Find where the given text appears and provide that cell's center as (x, y) coordinate. 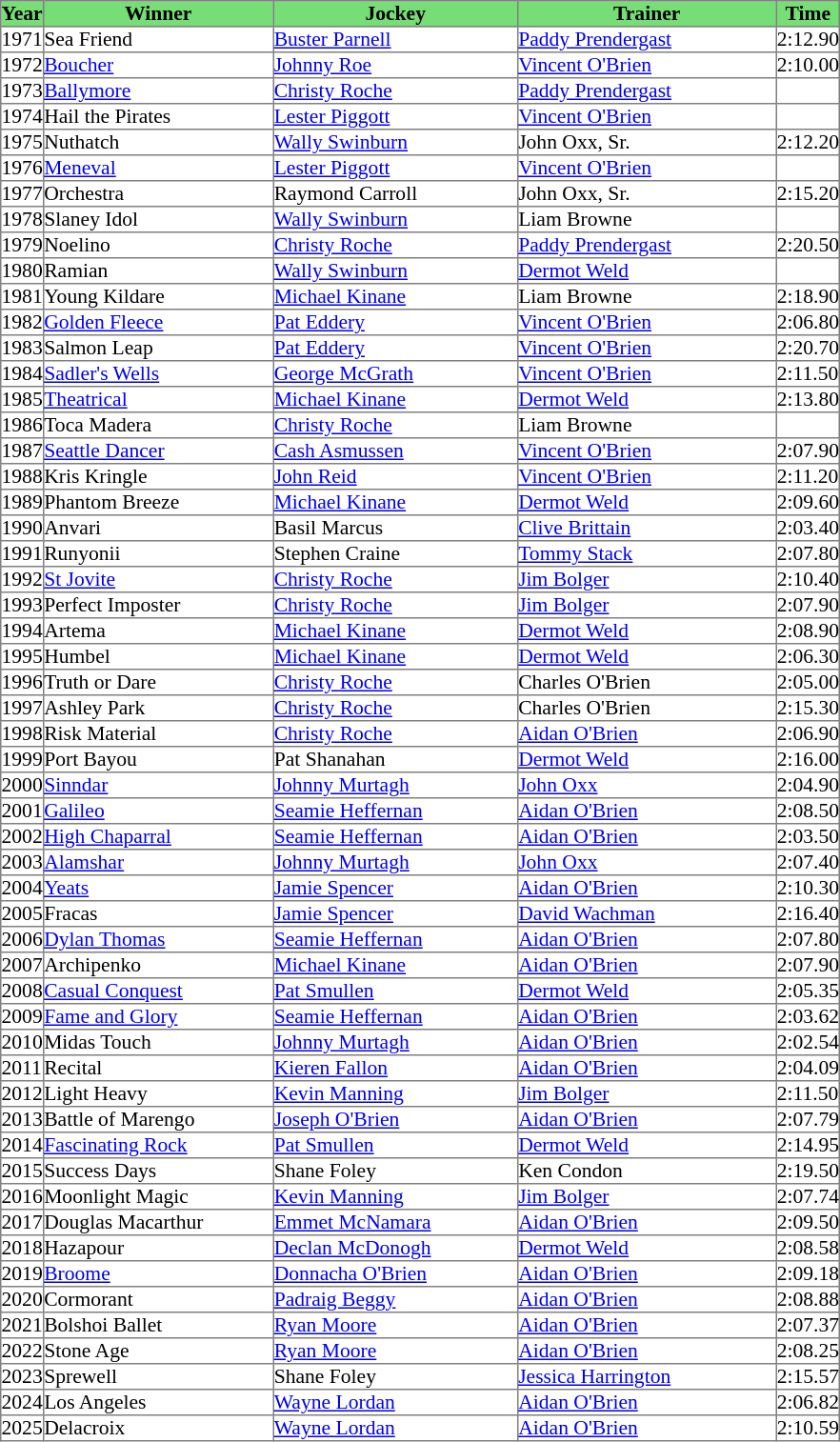
Hail the Pirates (158, 116)
Sprewell (158, 1377)
2:04.90 (808, 785)
1995 (23, 657)
Stone Age (158, 1351)
Runyonii (158, 554)
Perfect Imposter (158, 606)
Port Bayou (158, 760)
2:03.50 (808, 836)
2:08.58 (808, 1248)
2019 (23, 1274)
1986 (23, 425)
2:02.54 (808, 1042)
2:05.35 (808, 991)
Light Heavy (158, 1093)
2:20.70 (808, 349)
2001 (23, 811)
St Jovite (158, 579)
1972 (23, 65)
Bolshoi Ballet (158, 1326)
Midas Touch (158, 1042)
2011 (23, 1069)
2006 (23, 939)
1973 (23, 91)
2013 (23, 1120)
1980 (23, 270)
Fascinating Rock (158, 1145)
2:06.80 (808, 322)
2:05.00 (808, 682)
2025 (23, 1429)
George McGrath (395, 373)
2:06.82 (808, 1402)
Ken Condon (647, 1172)
Slaney Idol (158, 219)
2:08.90 (808, 631)
2:03.40 (808, 528)
Dylan Thomas (158, 939)
Ashley Park (158, 709)
Artema (158, 631)
Ballymore (158, 91)
High Chaparral (158, 836)
1989 (23, 503)
Meneval (158, 168)
2:10.40 (808, 579)
2:18.90 (808, 297)
Young Kildare (158, 297)
2:12.20 (808, 143)
Declan McDonogh (395, 1248)
Sea Friend (158, 40)
Recital (158, 1069)
2:14.95 (808, 1145)
1971 (23, 40)
Jockey (395, 13)
Archipenko (158, 966)
Anvari (158, 528)
Kris Kringle (158, 476)
Humbel (158, 657)
2:15.20 (808, 194)
1998 (23, 733)
Orchestra (158, 194)
Toca Madera (158, 425)
Joseph O'Brien (395, 1120)
1975 (23, 143)
2:06.30 (808, 657)
2003 (23, 863)
Buster Parnell (395, 40)
1999 (23, 760)
2:20.50 (808, 246)
2:16.00 (808, 760)
Stephen Craine (395, 554)
Golden Fleece (158, 322)
2:10.00 (808, 65)
2:08.88 (808, 1299)
1994 (23, 631)
1979 (23, 246)
2:09.18 (808, 1274)
Fracas (158, 914)
1977 (23, 194)
2:09.60 (808, 503)
Broome (158, 1274)
2010 (23, 1042)
1982 (23, 322)
2:15.30 (808, 709)
Nuthatch (158, 143)
2:12.90 (808, 40)
2020 (23, 1299)
Basil Marcus (395, 528)
Truth or Dare (158, 682)
Cormorant (158, 1299)
Hazapour (158, 1248)
Trainer (647, 13)
2023 (23, 1377)
1981 (23, 297)
Yeats (158, 888)
1976 (23, 168)
1997 (23, 709)
John Reid (395, 476)
Raymond Carroll (395, 194)
Salmon Leap (158, 349)
2021 (23, 1326)
Fame and Glory (158, 1017)
Moonlight Magic (158, 1196)
2002 (23, 836)
2:13.80 (808, 400)
Risk Material (158, 733)
2:07.40 (808, 863)
2:07.37 (808, 1326)
2:09.50 (808, 1223)
2:10.59 (808, 1429)
2:04.09 (808, 1069)
Padraig Beggy (395, 1299)
Cash Asmussen (395, 451)
2:08.25 (808, 1351)
1993 (23, 606)
2:10.30 (808, 888)
Battle of Marengo (158, 1120)
1978 (23, 219)
Ramian (158, 270)
Success Days (158, 1172)
2:07.74 (808, 1196)
2015 (23, 1172)
Los Angeles (158, 1402)
Delacroix (158, 1429)
2:07.79 (808, 1120)
1987 (23, 451)
2:11.20 (808, 476)
Jessica Harrington (647, 1377)
Winner (158, 13)
Pat Shanahan (395, 760)
2012 (23, 1093)
Noelino (158, 246)
1985 (23, 400)
Kieren Fallon (395, 1069)
2:19.50 (808, 1172)
Time (808, 13)
1991 (23, 554)
David Wachman (647, 914)
2014 (23, 1145)
2005 (23, 914)
Boucher (158, 65)
2018 (23, 1248)
2004 (23, 888)
2:16.40 (808, 914)
1984 (23, 373)
2:03.62 (808, 1017)
Galileo (158, 811)
Casual Conquest (158, 991)
2:06.90 (808, 733)
1988 (23, 476)
2008 (23, 991)
Alamshar (158, 863)
2:15.57 (808, 1377)
2017 (23, 1223)
2016 (23, 1196)
1974 (23, 116)
2022 (23, 1351)
Seattle Dancer (158, 451)
1992 (23, 579)
1990 (23, 528)
1983 (23, 349)
Sadler's Wells (158, 373)
Tommy Stack (647, 554)
2024 (23, 1402)
2009 (23, 1017)
Year (23, 13)
Johnny Roe (395, 65)
Clive Brittain (647, 528)
Emmet McNamara (395, 1223)
2000 (23, 785)
Phantom Breeze (158, 503)
2007 (23, 966)
Sinndar (158, 785)
1996 (23, 682)
Theatrical (158, 400)
2:08.50 (808, 811)
Douglas Macarthur (158, 1223)
Donnacha O'Brien (395, 1274)
